Search for the cell housing the specified text and yield its [x, y] center coordinate. 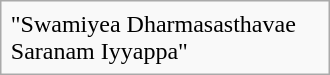
"Swamiyea Dharmasasthavae Saranam Iyyappa" [164, 38]
